Pinpoint the cell where the given text exists, returning its [x, y] midpoint coordinate. 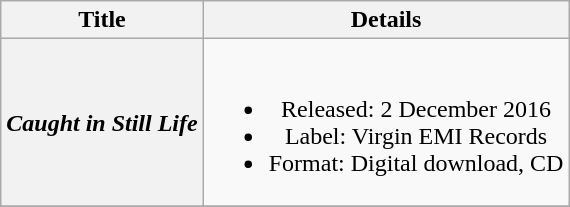
Caught in Still Life [102, 122]
Title [102, 20]
Released: 2 December 2016Label: Virgin EMI RecordsFormat: Digital download, CD [386, 122]
Details [386, 20]
